From the cell containing the given text, extract its center point as (x, y) coordinate. 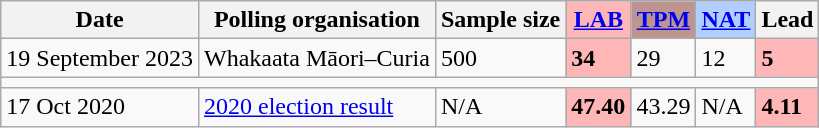
2020 election result (316, 107)
Lead (788, 20)
5 (788, 58)
43.29 (664, 107)
4.11 (788, 107)
NAT (726, 20)
LAB (598, 20)
Date (100, 20)
12 (726, 58)
19 September 2023 (100, 58)
Sample size (500, 20)
47.40 (598, 107)
500 (500, 58)
Polling organisation (316, 20)
TPM (664, 20)
29 (664, 58)
Whakaata Māori–Curia (316, 58)
17 Oct 2020 (100, 107)
34 (598, 58)
